Determine the [X, Y] coordinate at the center of the cell enclosing the given text.  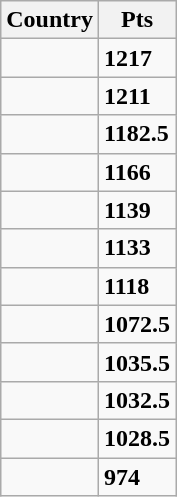
1118 [136, 286]
Country [50, 20]
1032.5 [136, 400]
1133 [136, 248]
1182.5 [136, 134]
Pts [136, 20]
974 [136, 477]
1139 [136, 210]
1217 [136, 58]
1028.5 [136, 438]
1211 [136, 96]
1072.5 [136, 324]
1035.5 [136, 362]
1166 [136, 172]
